Determine the (x, y) coordinate at the center of the cell enclosing the given text.  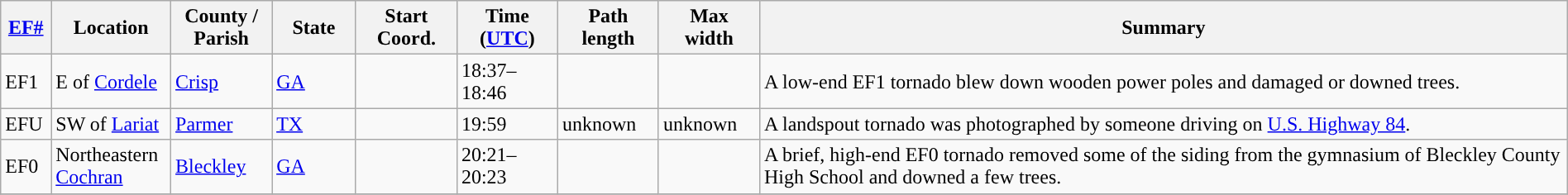
20:21–20:23 (507, 167)
EF1 (26, 81)
18:37–18:46 (507, 81)
E of Cordele (111, 81)
EF0 (26, 167)
TX (314, 124)
19:59 (507, 124)
Max width (709, 28)
Northeastern Cochran (111, 167)
Bleckley (222, 167)
Crisp (222, 81)
Path length (608, 28)
Location (111, 28)
EFU (26, 124)
A low-end EF1 tornado blew down wooden power poles and damaged or downed trees. (1163, 81)
Summary (1163, 28)
State (314, 28)
SW of Lariat (111, 124)
A landspout tornado was photographed by someone driving on U.S. Highway 84. (1163, 124)
A brief, high-end EF0 tornado removed some of the siding from the gymnasium of Bleckley County High School and downed a few trees. (1163, 167)
County / Parish (222, 28)
Start Coord. (406, 28)
Time (UTC) (507, 28)
EF# (26, 28)
Parmer (222, 124)
